Provide the [X, Y] coordinate of the cell's center where the given text is located.  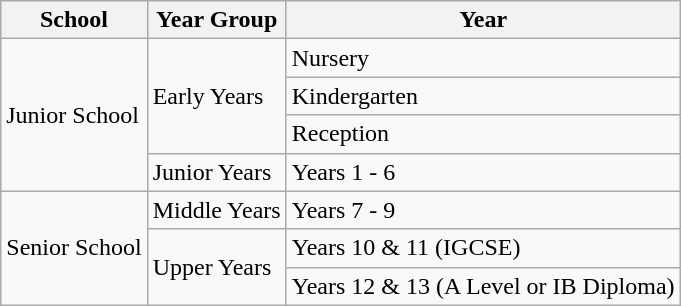
Years 7 - 9 [483, 210]
Kindergarten [483, 96]
Junior School [74, 115]
Junior Years [216, 172]
Nursery [483, 58]
Year [483, 20]
School [74, 20]
Years 12 & 13 (A Level or IB Diploma) [483, 286]
Upper Years [216, 267]
Year Group [216, 20]
Years 1 - 6 [483, 172]
Middle Years [216, 210]
Years 10 & 11 (IGCSE) [483, 248]
Reception [483, 134]
Early Years [216, 96]
Senior School [74, 248]
